Provide the [X, Y] coordinate of the cell's center where the given text is located.  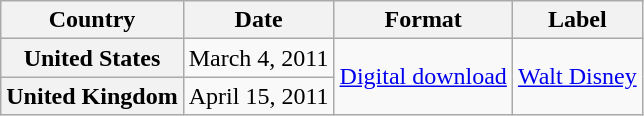
Country [92, 20]
Format [423, 20]
Date [258, 20]
Walt Disney [577, 77]
United States [92, 58]
Digital download [423, 77]
United Kingdom [92, 96]
March 4, 2011 [258, 58]
April 15, 2011 [258, 96]
Label [577, 20]
